Provide the (X, Y) coordinate of the cell's center where the given text is located.  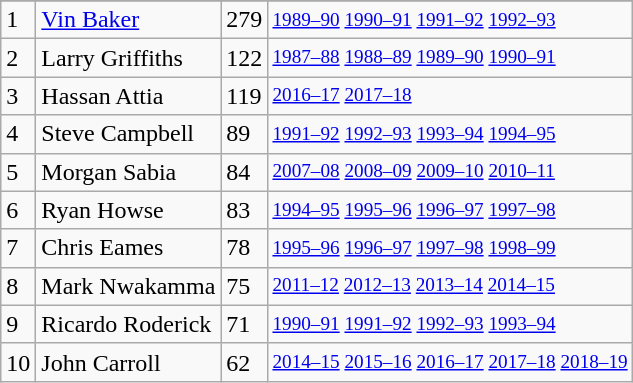
83 (244, 210)
Morgan Sabia (128, 172)
279 (244, 20)
3 (18, 96)
8 (18, 286)
78 (244, 248)
2014–15 2015–16 2016–17 2017–18 2018–19 (450, 362)
2007–08 2008–09 2009–10 2010–11 (450, 172)
1987–88 1988–89 1989–90 1990–91 (450, 58)
Ryan Howse (128, 210)
89 (244, 134)
1990–91 1991–92 1992–93 1993–94 (450, 324)
84 (244, 172)
2 (18, 58)
75 (244, 286)
2011–12 2012–13 2013–14 2014–15 (450, 286)
5 (18, 172)
62 (244, 362)
119 (244, 96)
Larry Griffiths (128, 58)
Ricardo Roderick (128, 324)
1989–90 1990–91 1991–92 1992–93 (450, 20)
1994–95 1995–96 1996–97 1997–98 (450, 210)
Steve Campbell (128, 134)
122 (244, 58)
John Carroll (128, 362)
4 (18, 134)
71 (244, 324)
Mark Nwakamma (128, 286)
10 (18, 362)
Hassan Attia (128, 96)
Chris Eames (128, 248)
9 (18, 324)
2016–17 2017–18 (450, 96)
1991–92 1992–93 1993–94 1994–95 (450, 134)
1 (18, 20)
7 (18, 248)
Vin Baker (128, 20)
1995–96 1996–97 1997–98 1998–99 (450, 248)
6 (18, 210)
